Extract the (x, y) coordinate from the center of the cell holding the provided text.  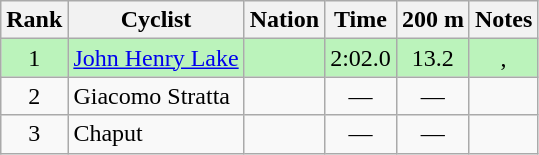
Giacomo Stratta (156, 96)
2:02.0 (361, 58)
Rank (34, 20)
Notes (503, 20)
John Henry Lake (156, 58)
13.2 (432, 58)
Cyclist (156, 20)
1 (34, 58)
Chaput (156, 134)
Time (361, 20)
2 (34, 96)
Nation (284, 20)
, (503, 58)
200 m (432, 20)
3 (34, 134)
